Extract the [x, y] coordinate from the center of the cell holding the provided text.  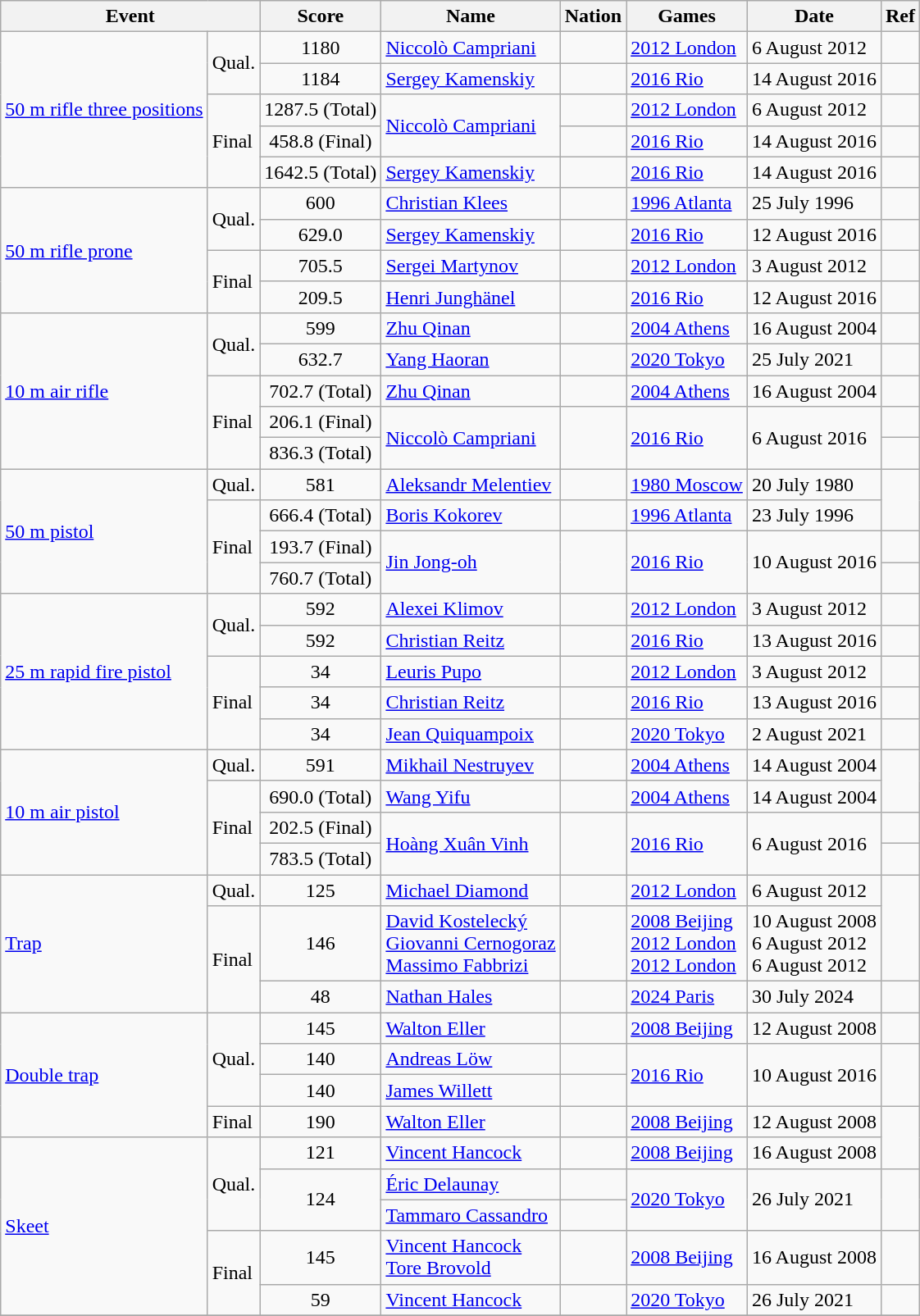
836.3 (Total) [321, 453]
25 July 1996 [813, 203]
Andreas Löw [471, 1059]
702.7 (Total) [321, 391]
600 [321, 203]
121 [321, 1153]
Double trap [104, 1075]
Vincent HancockTore Brovold [471, 1258]
599 [321, 328]
Yang Haoran [471, 359]
59 [321, 1300]
Leuris Pupo [471, 672]
Jean Quiquampoix [471, 734]
Hoàng Xuân Vinh [471, 843]
50 m pistol [104, 531]
209.5 [321, 297]
206.1 (Final) [321, 422]
50 m rifle three positions [104, 110]
Wang Yifu [471, 796]
2 August 2021 [813, 734]
Nathan Hales [471, 997]
10 August 20086 August 20126 August 2012 [813, 944]
458.8 (Final) [321, 141]
1184 [321, 79]
25 m rapid fire pistol [104, 672]
Éric Delaunay [471, 1184]
666.4 (Total) [321, 516]
2008 Beijing 2012 London 2012 London [687, 944]
Michael Diamond [471, 890]
146 [321, 944]
202.5 (Final) [321, 827]
10 m air pistol [104, 812]
Games [687, 16]
Henri Junghänel [471, 297]
Alexei Klimov [471, 609]
Trap [104, 943]
2024 Paris [687, 997]
783.5 (Total) [321, 858]
Nation [593, 16]
Event [130, 16]
Date [813, 16]
705.5 [321, 266]
690.0 (Total) [321, 796]
Name [471, 16]
James Willett [471, 1091]
190 [321, 1122]
1980 Moscow [687, 485]
760.7 (Total) [321, 578]
Sergei Martynov [471, 266]
1287.5 (Total) [321, 110]
30 July 2024 [813, 997]
Score [321, 16]
125 [321, 890]
Tammaro Cassandro [471, 1215]
124 [321, 1200]
Skeet [104, 1227]
629.0 [321, 235]
193.7 (Final) [321, 547]
Jin Jong-oh [471, 562]
1180 [321, 48]
Mikhail Nestruyev [471, 765]
Ref [900, 16]
50 m rifle prone [104, 250]
23 July 1996 [813, 516]
632.7 [321, 359]
David KosteleckýGiovanni CernogorazMassimo Fabbrizi [471, 944]
1642.5 (Total) [321, 172]
581 [321, 485]
20 July 1980 [813, 485]
48 [321, 997]
25 July 2021 [813, 359]
Aleksandr Melentiev [471, 485]
591 [321, 765]
10 m air rifle [104, 390]
Christian Klees [471, 203]
Boris Kokorev [471, 516]
